From the cell containing the given text, extract its center point as [X, Y] coordinate. 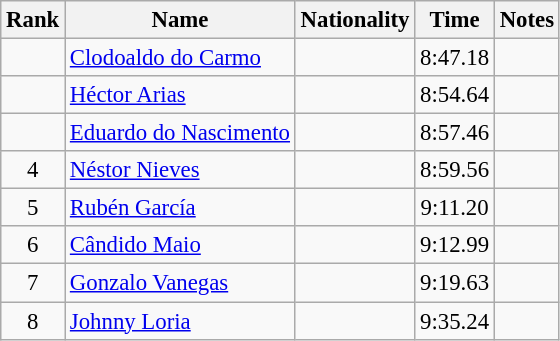
Time [455, 20]
Clodoaldo do Carmo [180, 58]
Héctor Arias [180, 95]
Eduardo do Nascimento [180, 133]
Name [180, 20]
Cândido Maio [180, 245]
6 [33, 245]
Rank [33, 20]
Rubén García [180, 208]
5 [33, 208]
Nationality [354, 20]
9:35.24 [455, 321]
Notes [526, 20]
9:12.99 [455, 245]
Néstor Nieves [180, 170]
Gonzalo Vanegas [180, 283]
9:11.20 [455, 208]
Johnny Loria [180, 321]
8:57.46 [455, 133]
8:54.64 [455, 95]
7 [33, 283]
8:59.56 [455, 170]
8:47.18 [455, 58]
9:19.63 [455, 283]
8 [33, 321]
4 [33, 170]
